For the text-containing cell, return its midpoint in (X, Y) coordinate format. 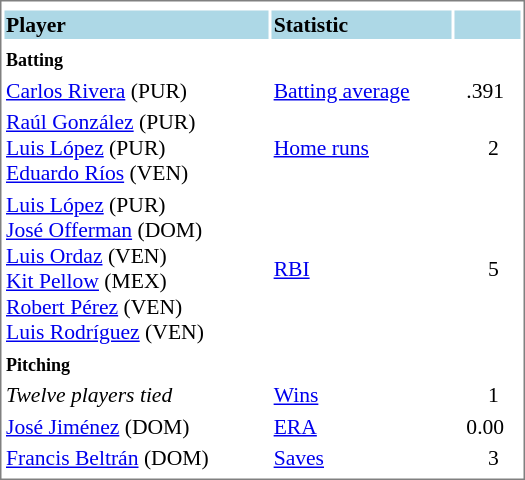
Saves (362, 458)
Twelve players tied (136, 395)
Home runs (362, 148)
José Jiménez (DOM) (136, 426)
ERA (362, 426)
5 (487, 268)
Batting (136, 59)
Statistic (362, 24)
Raúl González (PUR)Luis López (PUR)Eduardo Ríos (VEN) (136, 148)
2 (487, 148)
Francis Beltrán (DOM) (136, 458)
1 (487, 395)
.391 (487, 90)
Player (136, 24)
0.00 (487, 426)
Carlos Rivera (PUR) (136, 90)
Pitching (136, 364)
Luis López (PUR)José Offerman (DOM)Luis Ordaz (VEN)Kit Pellow (MEX)Robert Pérez (VEN)Luis Rodríguez (VEN) (136, 268)
3 (487, 458)
Batting average (362, 90)
RBI (362, 268)
Wins (362, 395)
